Output the [x, y] coordinate of the center of the cell containing the given text.  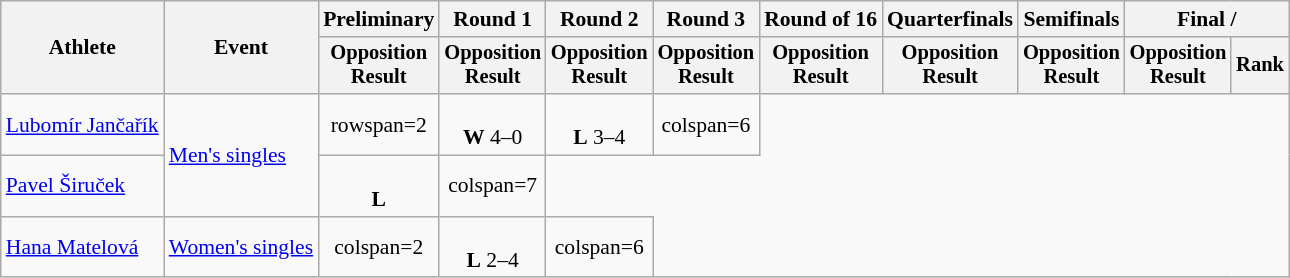
Athlete [82, 48]
Final / [1207, 19]
Men's singles [241, 155]
Pavel Širuček [82, 186]
Preliminary [378, 19]
Round 3 [706, 19]
W 4–0 [492, 124]
Semifinals [1072, 19]
Lubomír Jančařík [82, 124]
Rank [1260, 66]
Round 2 [600, 19]
Hana Matelová [82, 248]
rowspan=2 [378, 124]
colspan=7 [492, 186]
Event [241, 48]
L 2–4 [492, 248]
colspan=2 [378, 248]
Round 1 [492, 19]
Quarterfinals [950, 19]
Round of 16 [820, 19]
L [378, 186]
L 3–4 [600, 124]
Women's singles [241, 248]
